Return the [X, Y] coordinate for the center point of the cell that contains the specified text.  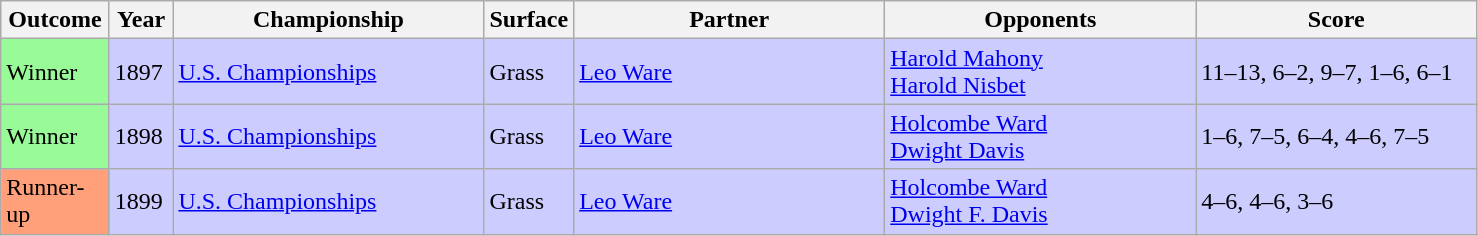
1898 [141, 136]
4–6, 4–6, 3–6 [1336, 202]
Runner-up [56, 202]
Championship [328, 20]
Holcombe Ward Dwight Davis [1040, 136]
Holcombe Ward Dwight F. Davis [1040, 202]
Opponents [1040, 20]
Harold Mahony Harold Nisbet [1040, 72]
1–6, 7–5, 6–4, 4–6, 7–5 [1336, 136]
Outcome [56, 20]
Surface [529, 20]
Score [1336, 20]
Partner [730, 20]
11–13, 6–2, 9–7, 1–6, 6–1 [1336, 72]
1899 [141, 202]
1897 [141, 72]
Year [141, 20]
